From the cell containing the given text, extract its center point as (x, y) coordinate. 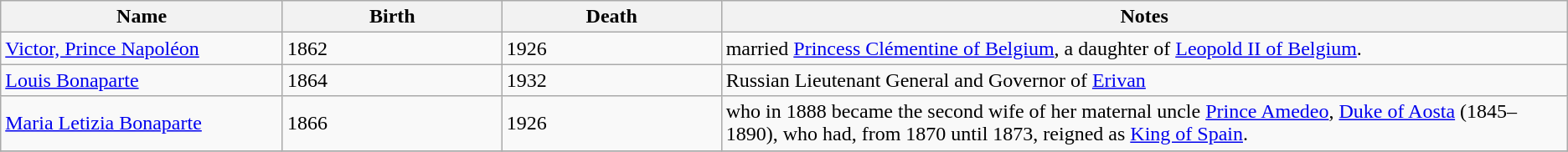
Birth (392, 17)
1864 (392, 80)
1932 (611, 80)
Death (611, 17)
Louis Bonaparte (142, 80)
Maria Letizia Bonaparte (142, 124)
married Princess Clémentine of Belgium, a daughter of Leopold II of Belgium. (1144, 48)
Name (142, 17)
Victor, Prince Napoléon (142, 48)
1866 (392, 124)
1862 (392, 48)
Notes (1144, 17)
Russian Lieutenant General and Governor of Erivan (1144, 80)
